Return [x, y] of the center of cell containing provided text 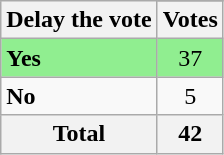
No [79, 96]
37 [190, 58]
Votes [190, 20]
Delay the vote [79, 20]
Yes [79, 58]
5 [190, 96]
Total [79, 134]
42 [190, 134]
